Return the [X, Y] coordinate for the center point of the cell that contains the specified text.  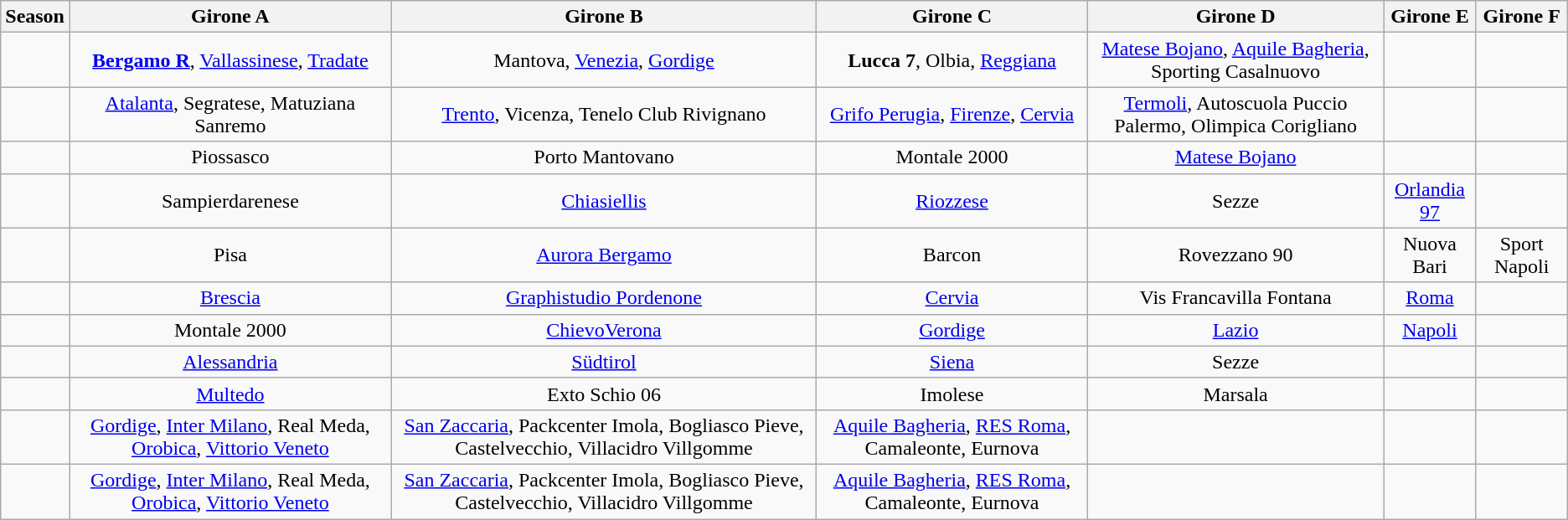
Sport Napoli [1521, 255]
Lazio [1235, 330]
Girone D [1235, 17]
Girone C [952, 17]
Sampierdarenese [230, 201]
Chiasiellis [603, 201]
Porto Mantovano [603, 157]
Rovezzano 90 [1235, 255]
Cervia [952, 298]
ChievoVerona [603, 330]
Grifo Perugia, Firenze, Cervia [952, 114]
Brescia [230, 298]
Multedo [230, 394]
Alessandria [230, 362]
Termoli, Autoscuola Puccio Palermo, Olimpica Corigliano [1235, 114]
Matese Bojano [1235, 157]
Exto Schio 06 [603, 394]
Girone F [1521, 17]
Gordige [952, 330]
Lucca 7, Olbia, Reggiana [952, 60]
Napoli [1430, 330]
Imolese [952, 394]
Matese Bojano, Aquile Bagheria, Sporting Casalnuovo [1235, 60]
Barcon [952, 255]
Girone E [1430, 17]
Atalanta, Segratese, Matuziana Sanremo [230, 114]
Girone A [230, 17]
Orlandia 97 [1430, 201]
Nuova Bari [1430, 255]
Roma [1430, 298]
Südtirol [603, 362]
Piossasco [230, 157]
Trento, Vicenza, Tenelo Club Rivignano [603, 114]
Vis Francavilla Fontana [1235, 298]
Pisa [230, 255]
Season [35, 17]
Mantova, Venezia, Gordige [603, 60]
Graphistudio Pordenone [603, 298]
Siena [952, 362]
Marsala [1235, 394]
Aurora Bergamo [603, 255]
Riozzese [952, 201]
Girone B [603, 17]
Bergamo R, Vallassinese, Tradate [230, 60]
